Determine the [X, Y] coordinate at the center of the cell enclosing the given text.  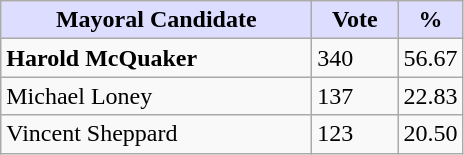
137 [355, 96]
123 [355, 134]
22.83 [430, 96]
56.67 [430, 58]
340 [355, 58]
20.50 [430, 134]
% [430, 20]
Harold McQuaker [156, 58]
Vote [355, 20]
Michael Loney [156, 96]
Vincent Sheppard [156, 134]
Mayoral Candidate [156, 20]
